Identify which cell holds the provided text, then report its [x, y] central coordinate. 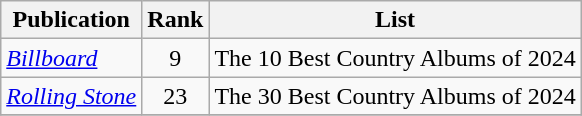
Publication [72, 20]
Rank [176, 20]
Billboard [72, 58]
List [395, 20]
Rolling Stone [72, 96]
The 30 Best Country Albums of 2024 [395, 96]
23 [176, 96]
9 [176, 58]
The 10 Best Country Albums of 2024 [395, 58]
